From the cell containing the given text, extract its center point as (x, y) coordinate. 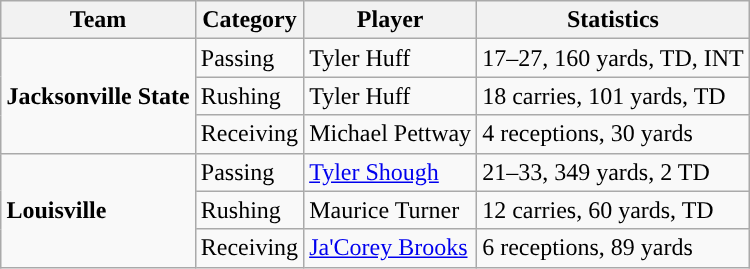
Team (98, 20)
21–33, 349 yards, 2 TD (614, 172)
18 carries, 101 yards, TD (614, 96)
Maurice Turner (390, 210)
Jacksonville State (98, 96)
Category (249, 20)
Michael Pettway (390, 134)
Player (390, 20)
4 receptions, 30 yards (614, 134)
6 receptions, 89 yards (614, 248)
Louisville (98, 210)
Statistics (614, 20)
12 carries, 60 yards, TD (614, 210)
17–27, 160 yards, TD, INT (614, 58)
Tyler Shough (390, 172)
Ja'Corey Brooks (390, 248)
